Determine the (X, Y) coordinate at the center of the cell enclosing the given text.  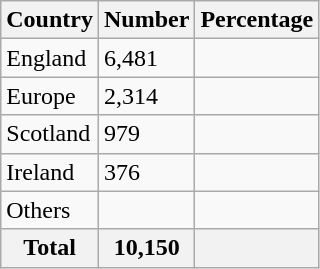
England (50, 58)
Others (50, 210)
Percentage (257, 20)
10,150 (146, 248)
Ireland (50, 172)
Country (50, 20)
Europe (50, 96)
6,481 (146, 58)
Total (50, 248)
979 (146, 134)
Scotland (50, 134)
2,314 (146, 96)
376 (146, 172)
Number (146, 20)
